Detect which cell encompasses the target text, then output its [X, Y] center coordinate. 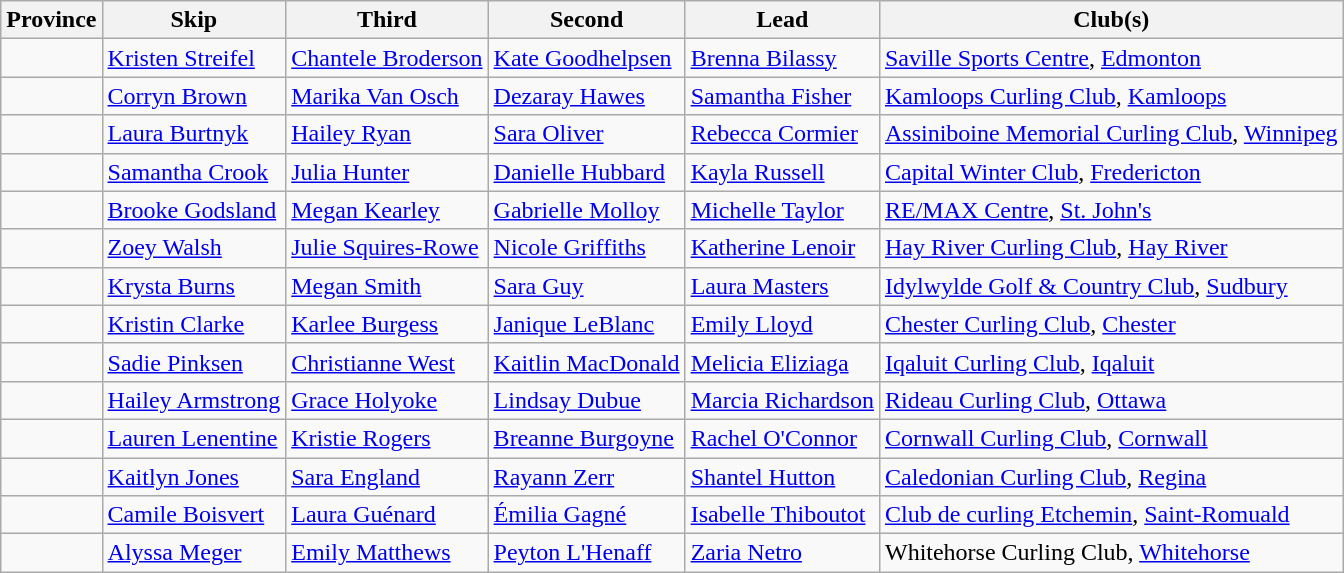
Sara England [387, 477]
Lauren Lenentine [194, 438]
Iqaluit Curling Club, Iqaluit [1111, 362]
Marika Van Osch [387, 96]
Kaitlin MacDonald [586, 362]
Julie Squires-Rowe [387, 248]
Emily Lloyd [782, 324]
Janique LeBlanc [586, 324]
Gabrielle Molloy [586, 210]
Marcia Richardson [782, 400]
Shantel Hutton [782, 477]
Brooke Godsland [194, 210]
Rideau Curling Club, Ottawa [1111, 400]
Emily Matthews [387, 553]
Kayla Russell [782, 172]
Melicia Eliziaga [782, 362]
Nicole Griffiths [586, 248]
Laura Masters [782, 286]
Province [52, 20]
Grace Holyoke [387, 400]
Kate Goodhelpsen [586, 58]
Samantha Fisher [782, 96]
Michelle Taylor [782, 210]
Katherine Lenoir [782, 248]
Cornwall Curling Club, Cornwall [1111, 438]
Christianne West [387, 362]
Rebecca Cormier [782, 134]
Kristin Clarke [194, 324]
Third [387, 20]
Breanne Burgoyne [586, 438]
Dezaray Hawes [586, 96]
Rachel O'Connor [782, 438]
Hay River Curling Club, Hay River [1111, 248]
Laura Guénard [387, 515]
Zoey Walsh [194, 248]
Kaitlyn Jones [194, 477]
Capital Winter Club, Fredericton [1111, 172]
Corryn Brown [194, 96]
Second [586, 20]
Hailey Ryan [387, 134]
Chantele Broderson [387, 58]
Laura Burtnyk [194, 134]
Club(s) [1111, 20]
Skip [194, 20]
Kristie Rogers [387, 438]
Danielle Hubbard [586, 172]
Hailey Armstrong [194, 400]
Samantha Crook [194, 172]
Alyssa Meger [194, 553]
Caledonian Curling Club, Regina [1111, 477]
Lead [782, 20]
Megan Smith [387, 286]
Megan Kearley [387, 210]
Krysta Burns [194, 286]
Whitehorse Curling Club, Whitehorse [1111, 553]
Assiniboine Memorial Curling Club, Winnipeg [1111, 134]
Peyton L'Henaff [586, 553]
Karlee Burgess [387, 324]
Idylwylde Golf & Country Club, Sudbury [1111, 286]
Zaria Netro [782, 553]
Club de curling Etchemin, Saint-Romuald [1111, 515]
Brenna Bilassy [782, 58]
Kamloops Curling Club, Kamloops [1111, 96]
Julia Hunter [387, 172]
Sara Oliver [586, 134]
Sadie Pinksen [194, 362]
Émilia Gagné [586, 515]
Camile Boisvert [194, 515]
Rayann Zerr [586, 477]
Sara Guy [586, 286]
Chester Curling Club, Chester [1111, 324]
Kristen Streifel [194, 58]
Saville Sports Centre, Edmonton [1111, 58]
Isabelle Thiboutot [782, 515]
Lindsay Dubue [586, 400]
RE/MAX Centre, St. John's [1111, 210]
